Capture the cell that displays the provided text and extract its (x, y) central coordinate. 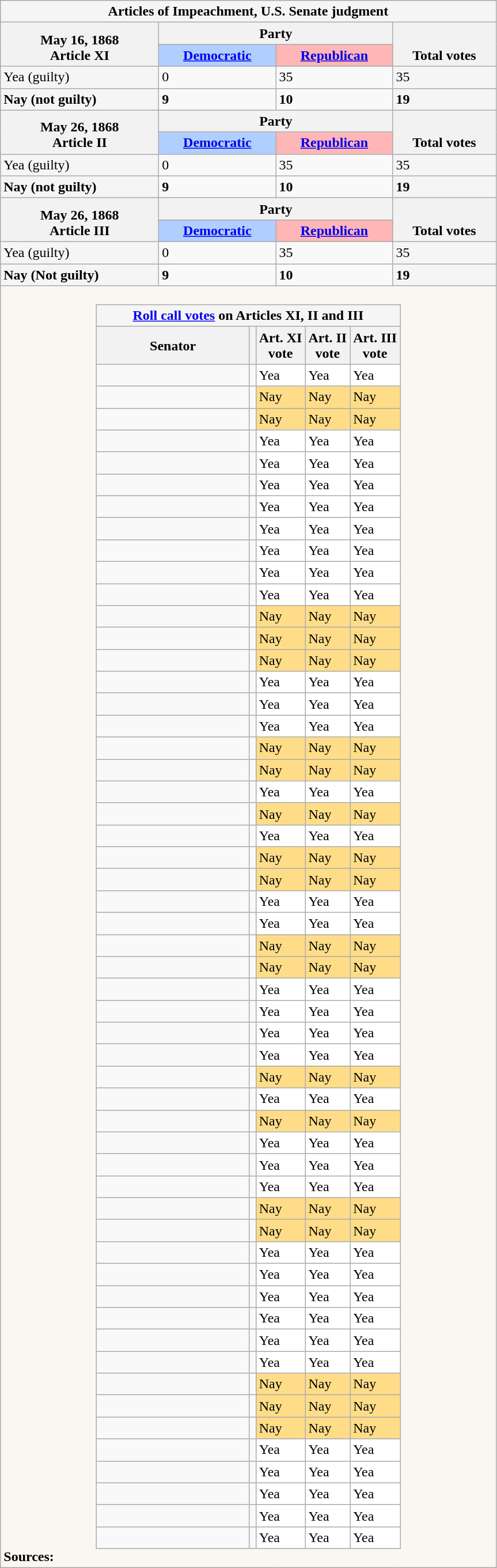
Roll call votes on Articles XI, II and III (248, 316)
Art. IIvote (328, 346)
May 26, 1868Article III (79, 220)
Art. IIIvote (375, 346)
Articles of Impeachment, U.S. Senate judgment (248, 12)
Art. XIvote (280, 346)
Senator (173, 346)
Nay (Not guilty) (79, 275)
May 16, 1868Article XI (79, 44)
May 26, 1868Article II (79, 132)
